Return [x, y] of the center of cell containing provided text 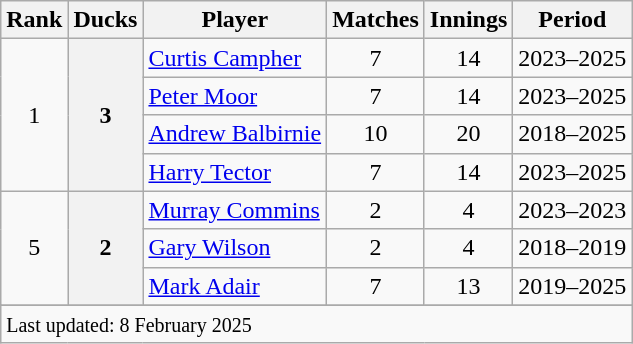
Ducks [106, 20]
2019–2025 [572, 286]
Matches [376, 20]
Mark Adair [235, 286]
2018–2019 [572, 248]
Harry Tector [235, 172]
1 [34, 115]
Gary Wilson [235, 248]
Player [235, 20]
5 [34, 248]
13 [468, 286]
3 [106, 115]
2018–2025 [572, 134]
Period [572, 20]
Rank [34, 20]
10 [376, 134]
Andrew Balbirnie [235, 134]
2023–2023 [572, 210]
Curtis Campher [235, 58]
Murray Commins [235, 210]
Innings [468, 20]
20 [468, 134]
Peter Moor [235, 96]
Last updated: 8 February 2025 [316, 324]
